From the cell containing the given text, extract its center point as (x, y) coordinate. 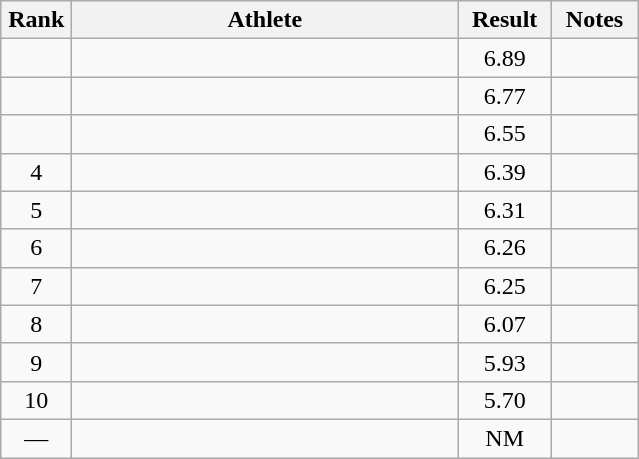
6 (36, 248)
6.89 (505, 58)
6.39 (505, 172)
7 (36, 286)
— (36, 438)
Athlete (265, 20)
NM (505, 438)
6.07 (505, 324)
10 (36, 400)
Rank (36, 20)
6.55 (505, 134)
6.26 (505, 248)
6.31 (505, 210)
Notes (594, 20)
8 (36, 324)
Result (505, 20)
5.93 (505, 362)
6.25 (505, 286)
5.70 (505, 400)
4 (36, 172)
6.77 (505, 96)
9 (36, 362)
5 (36, 210)
